Scan for the cell matching the given text and deliver its [x, y] coordinate at center. 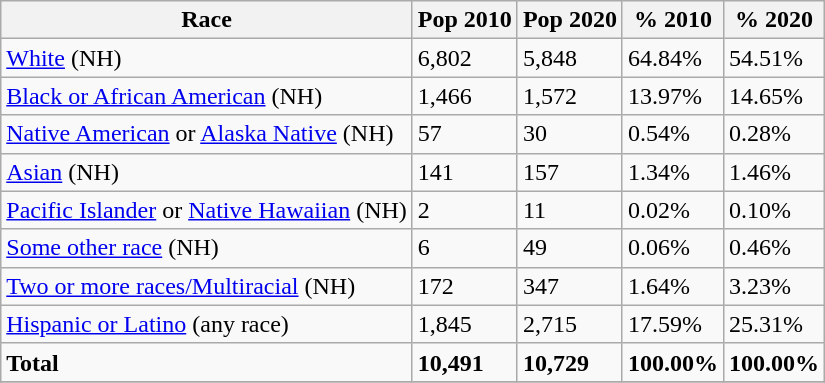
Pop 2010 [464, 20]
6 [464, 248]
6,802 [464, 58]
% 2010 [672, 20]
1,466 [464, 96]
1,572 [570, 96]
Total [207, 362]
13.97% [672, 96]
0.06% [672, 248]
5,848 [570, 58]
1,845 [464, 324]
157 [570, 172]
49 [570, 248]
Pacific Islander or Native Hawaiian (NH) [207, 210]
2,715 [570, 324]
10,491 [464, 362]
0.46% [774, 248]
11 [570, 210]
347 [570, 286]
1.46% [774, 172]
3.23% [774, 286]
17.59% [672, 324]
0.10% [774, 210]
25.31% [774, 324]
10,729 [570, 362]
Asian (NH) [207, 172]
0.28% [774, 134]
30 [570, 134]
64.84% [672, 58]
Hispanic or Latino (any race) [207, 324]
Some other race (NH) [207, 248]
0.02% [672, 210]
2 [464, 210]
Two or more races/Multiracial (NH) [207, 286]
141 [464, 172]
White (NH) [207, 58]
Race [207, 20]
14.65% [774, 96]
172 [464, 286]
Black or African American (NH) [207, 96]
57 [464, 134]
% 2020 [774, 20]
0.54% [672, 134]
54.51% [774, 58]
Native American or Alaska Native (NH) [207, 134]
Pop 2020 [570, 20]
1.64% [672, 286]
1.34% [672, 172]
